Return [x, y] of the center of cell containing provided text 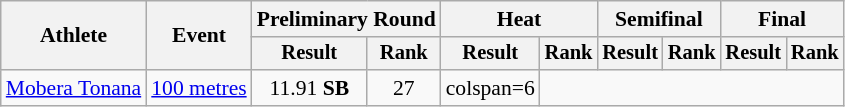
Mobera Tonana [74, 88]
Final [782, 19]
Preliminary Round [346, 19]
11.91 SB [310, 88]
27 [404, 88]
Semifinal [658, 19]
Athlete [74, 36]
Event [198, 36]
Heat [520, 19]
100 metres [198, 88]
colspan=6 [490, 88]
